Locate the cell with the specified text and output its (X, Y) center coordinate. 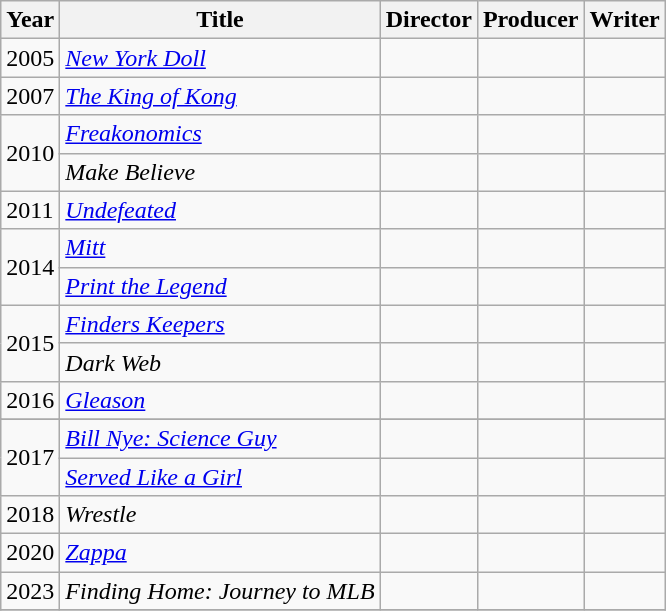
2007 (30, 96)
Print the Legend (220, 286)
Finding Home: Journey to MLB (220, 591)
Served Like a Girl (220, 477)
Director (428, 20)
Year (30, 20)
2016 (30, 400)
2015 (30, 343)
2010 (30, 153)
2023 (30, 591)
Wrestle (220, 515)
Writer (624, 20)
Finders Keepers (220, 324)
Gleason (220, 400)
Freakonomics (220, 134)
Mitt (220, 248)
Make Believe (220, 172)
Undefeated (220, 210)
Zappa (220, 553)
2017 (30, 457)
New York Doll (220, 58)
Title (220, 20)
2014 (30, 267)
Bill Nye: Science Guy (220, 438)
2020 (30, 553)
Dark Web (220, 362)
Producer (530, 20)
2018 (30, 515)
2011 (30, 210)
The King of Kong (220, 96)
2005 (30, 58)
